Determine the (x, y) coordinate at the center of the cell enclosing the given text.  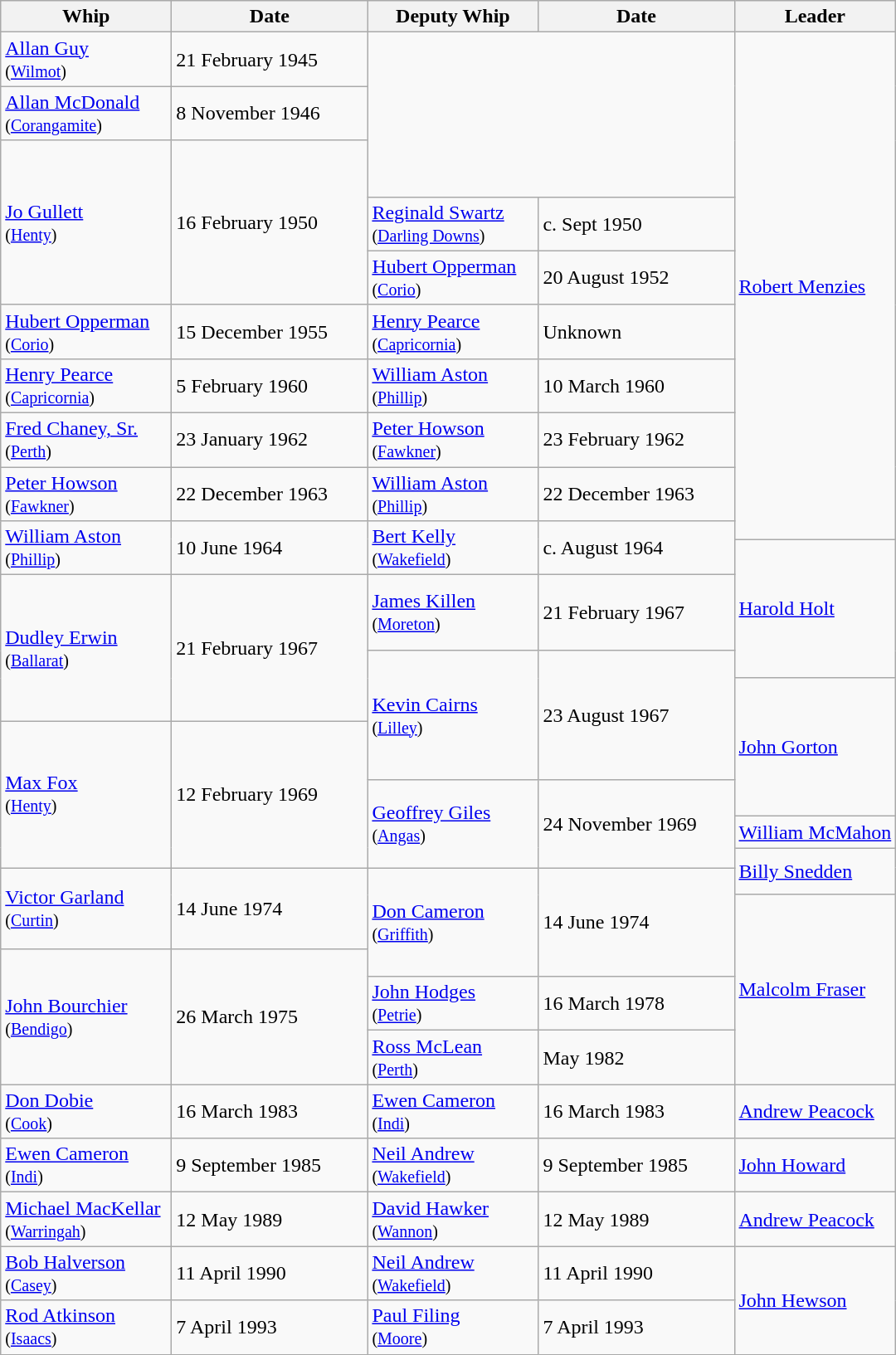
May 1982 (636, 1057)
Fred Chaney, Sr.(Perth) (86, 440)
John Gorton (815, 747)
Billy Snedden (815, 871)
John Hodges(Petrie) (453, 1004)
Bob Halverson(Casey) (86, 1273)
24 November 1969 (636, 823)
8 November 1946 (270, 113)
Geoffrey Giles(Angas) (453, 823)
Allan Guy(Wilmot) (86, 60)
David Hawker(Wannon) (453, 1220)
William McMahon (815, 832)
Max Fox(Henty) (86, 795)
Unknown (636, 332)
Victor Garland(Curtin) (86, 909)
10 June 1964 (270, 548)
Don Cameron(Griffith) (453, 923)
Bert Kelly(Wakefield) (453, 548)
23 August 1967 (636, 715)
20 August 1952 (636, 277)
Dudley Erwin(Ballarat) (86, 649)
Kevin Cairns(Lilley) (453, 715)
Paul Filing(Moore) (453, 1328)
Reginald Swartz(Darling Downs) (453, 224)
26 March 1975 (270, 1017)
James Killen(Moreton) (453, 613)
16 March 1978 (636, 1004)
Michael MacKellar(Warringah) (86, 1220)
10 March 1960 (636, 385)
5 February 1960 (270, 385)
Harold Holt (815, 609)
12 February 1969 (270, 795)
16 February 1950 (270, 222)
Jo Gullett(Henty) (86, 222)
Whip (86, 17)
23 January 1962 (270, 440)
Leader (815, 17)
Deputy Whip (453, 17)
John Hewson (815, 1300)
Rod Atkinson(Isaacs) (86, 1328)
John Howard (815, 1165)
Don Dobie(Cook) (86, 1112)
21 February 1945 (270, 60)
c. Sept 1950 (636, 224)
Ross McLean(Perth) (453, 1057)
John Bourchier(Bendigo) (86, 1017)
Malcolm Fraser (815, 989)
Allan McDonald(Corangamite) (86, 113)
23 February 1962 (636, 440)
15 December 1955 (270, 332)
Robert Menzies (815, 285)
c. August 1964 (636, 548)
